For the text-containing cell, return its midpoint in [x, y] coordinate format. 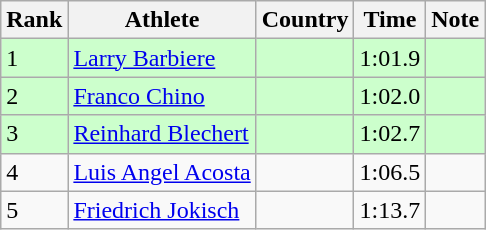
3 [34, 134]
Luis Angel Acosta [162, 172]
1:13.7 [390, 210]
Note [456, 20]
1:02.7 [390, 134]
1:02.0 [390, 96]
Rank [34, 20]
4 [34, 172]
Time [390, 20]
1:01.9 [390, 58]
2 [34, 96]
Country [305, 20]
Franco Chino [162, 96]
Reinhard Blechert [162, 134]
1 [34, 58]
Larry Barbiere [162, 58]
5 [34, 210]
Friedrich Jokisch [162, 210]
1:06.5 [390, 172]
Athlete [162, 20]
